Locate the cell with the specified text and output its [X, Y] center coordinate. 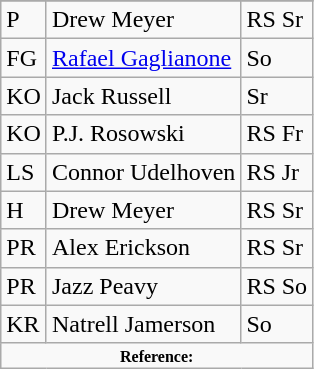
P [24, 20]
Alex Erickson [143, 248]
Sr [277, 96]
KR [24, 324]
Natrell Jamerson [143, 324]
Rafael Gaglianone [143, 58]
Jazz Peavy [143, 286]
H [24, 210]
RS So [277, 286]
RS Jr [277, 172]
Connor Udelhoven [143, 172]
FG [24, 58]
LS [24, 172]
P.J. Rosowski [143, 134]
Reference: [157, 355]
Jack Russell [143, 96]
RS Fr [277, 134]
